Return [X, Y] of the center of cell containing provided text 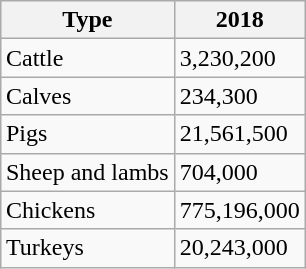
3,230,200 [240, 58]
Type [87, 20]
775,196,000 [240, 210]
21,561,500 [240, 134]
Calves [87, 96]
704,000 [240, 172]
20,243,000 [240, 248]
234,300 [240, 96]
Turkeys [87, 248]
Chickens [87, 210]
2018 [240, 20]
Pigs [87, 134]
Sheep and lambs [87, 172]
Cattle [87, 58]
